For the text-containing cell, return its midpoint in (X, Y) coordinate format. 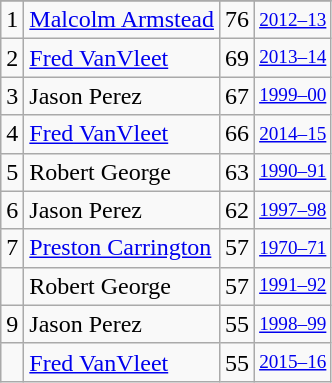
3 (12, 96)
9 (12, 324)
2015–16 (293, 362)
62 (238, 210)
2013–14 (293, 58)
2014–15 (293, 134)
1 (12, 20)
1970–71 (293, 248)
76 (238, 20)
1991–92 (293, 286)
4 (12, 134)
5 (12, 172)
1998–99 (293, 324)
66 (238, 134)
2 (12, 58)
1997–98 (293, 210)
7 (12, 248)
67 (238, 96)
1999–00 (293, 96)
6 (12, 210)
69 (238, 58)
Preston Carrington (122, 248)
63 (238, 172)
Malcolm Armstead (122, 20)
1990–91 (293, 172)
2012–13 (293, 20)
